Capture the cell that displays the provided text and extract its [X, Y] central coordinate. 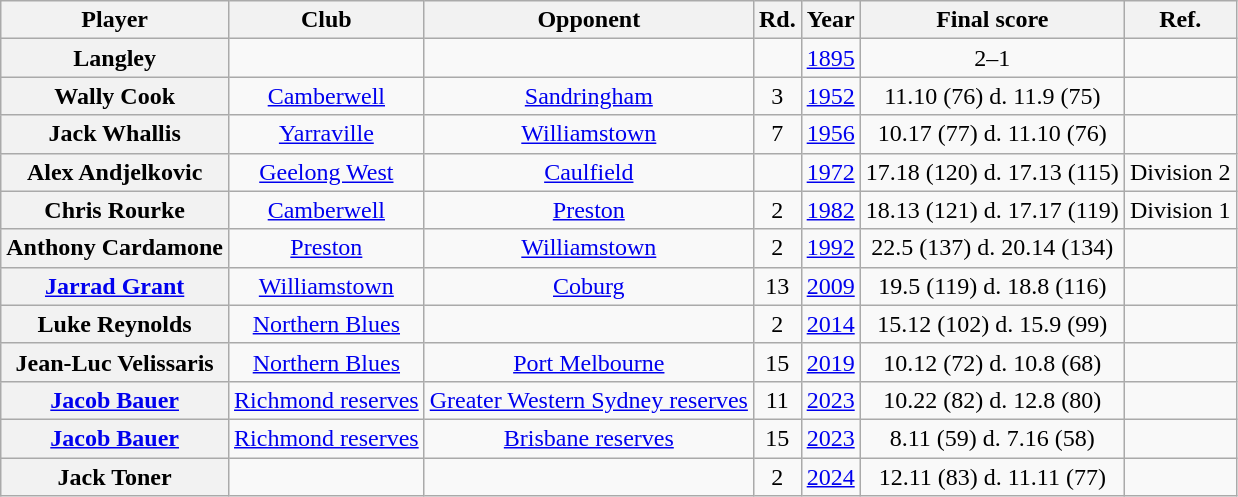
7 [777, 134]
Chris Rourke [115, 210]
Alex Andjelkovic [115, 172]
Yarraville [327, 134]
Anthony Cardamone [115, 248]
Sandringham [588, 96]
Ref. [1180, 20]
Luke Reynolds [115, 324]
Brisbane reserves [588, 438]
Rd. [777, 20]
10.22 (82) d. 12.8 (80) [992, 400]
8.11 (59) d. 7.16 (58) [992, 438]
Geelong West [327, 172]
1982 [830, 210]
Jean-Luc Velissaris [115, 362]
Jack Whallis [115, 134]
22.5 (137) d. 20.14 (134) [992, 248]
Player [115, 20]
11 [777, 400]
Division 1 [1180, 210]
2–1 [992, 58]
11.10 (76) d. 11.9 (75) [992, 96]
1992 [830, 248]
1952 [830, 96]
Coburg [588, 286]
Division 2 [1180, 172]
Greater Western Sydney reserves [588, 400]
17.18 (120) d. 17.13 (115) [992, 172]
19.5 (119) d. 18.8 (116) [992, 286]
Wally Cook [115, 96]
1956 [830, 134]
Caulfield [588, 172]
18.13 (121) d. 17.17 (119) [992, 210]
3 [777, 96]
Port Melbourne [588, 362]
1972 [830, 172]
10.17 (77) d. 11.10 (76) [992, 134]
Langley [115, 58]
2014 [830, 324]
Opponent [588, 20]
12.11 (83) d. 11.11 (77) [992, 477]
2019 [830, 362]
Club [327, 20]
Final score [992, 20]
1895 [830, 58]
Year [830, 20]
Jarrad Grant [115, 286]
10.12 (72) d. 10.8 (68) [992, 362]
2009 [830, 286]
2024 [830, 477]
13 [777, 286]
Jack Toner [115, 477]
15.12 (102) d. 15.9 (99) [992, 324]
